Identify which cell holds the provided text, then report its (x, y) central coordinate. 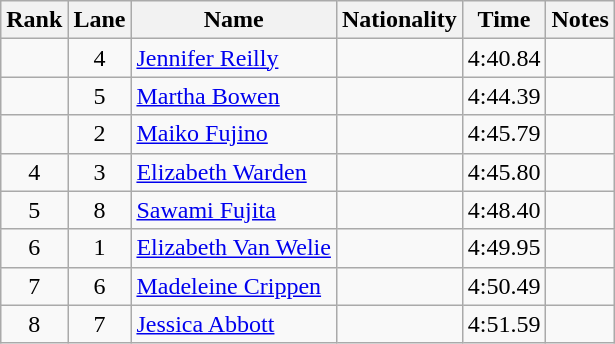
Jessica Abbott (234, 324)
4:40.84 (504, 58)
2 (100, 134)
Time (504, 20)
Maiko Fujino (234, 134)
Name (234, 20)
4:51.59 (504, 324)
4:44.39 (504, 96)
Elizabeth Van Welie (234, 248)
Rank (34, 20)
Lane (100, 20)
Notes (580, 20)
Nationality (399, 20)
1 (100, 248)
3 (100, 172)
Madeleine Crippen (234, 286)
4:45.79 (504, 134)
4:49.95 (504, 248)
4:48.40 (504, 210)
Martha Bowen (234, 96)
Elizabeth Warden (234, 172)
Jennifer Reilly (234, 58)
4:45.80 (504, 172)
4:50.49 (504, 286)
Sawami Fujita (234, 210)
